Identify which cell holds the provided text, then report its [x, y] central coordinate. 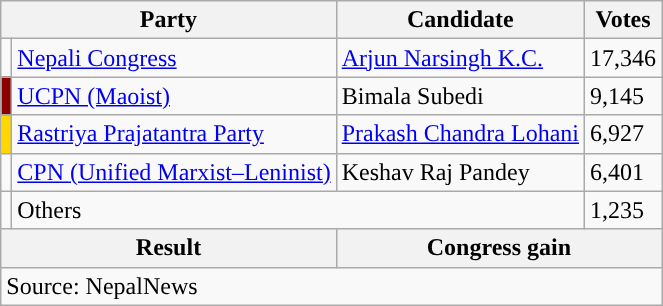
6,401 [624, 172]
Others [298, 210]
Party [168, 20]
Rastriya Prajatantra Party [174, 134]
Keshav Raj Pandey [460, 172]
1,235 [624, 210]
Nepali Congress [174, 58]
Arjun Narsingh K.C. [460, 58]
CPN (Unified Marxist–Leninist) [174, 172]
6,927 [624, 134]
Result [168, 248]
Source: NepalNews [332, 286]
Congress gain [498, 248]
UCPN (Maoist) [174, 96]
Candidate [460, 20]
17,346 [624, 58]
9,145 [624, 96]
Bimala Subedi [460, 96]
Prakash Chandra Lohani [460, 134]
Votes [624, 20]
